Extract the [x, y] coordinate from the center of the cell holding the provided text.  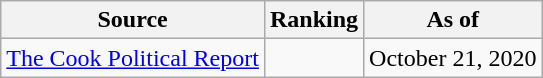
October 21, 2020 [453, 58]
The Cook Political Report [133, 58]
Source [133, 20]
As of [453, 20]
Ranking [314, 20]
